From the cell containing the given text, extract its center point as [x, y] coordinate. 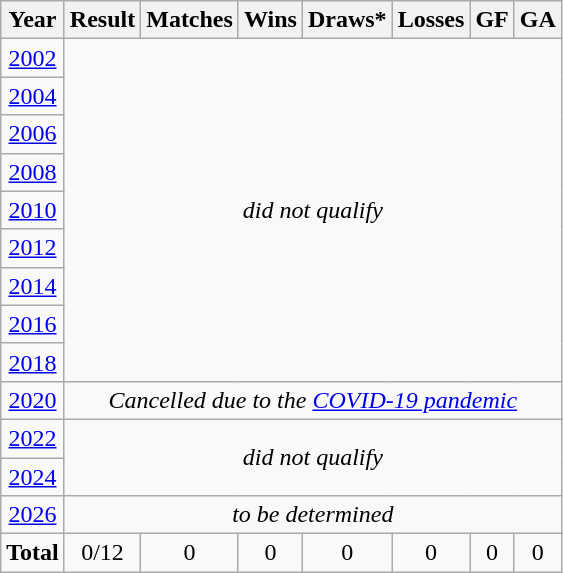
2012 [33, 248]
to be determined [312, 515]
2020 [33, 400]
Year [33, 20]
Matches [190, 20]
2024 [33, 477]
2018 [33, 362]
2026 [33, 515]
2008 [33, 172]
2022 [33, 438]
2006 [33, 134]
GA [538, 20]
2014 [33, 286]
2016 [33, 324]
Total [33, 553]
Cancelled due to the COVID-19 pandemic [312, 400]
2004 [33, 96]
Losses [431, 20]
2010 [33, 210]
2002 [33, 58]
GF [492, 20]
Draws* [347, 20]
Result [102, 20]
Wins [270, 20]
0/12 [102, 553]
